Output the (x, y) coordinate of the center of the cell containing the given text.  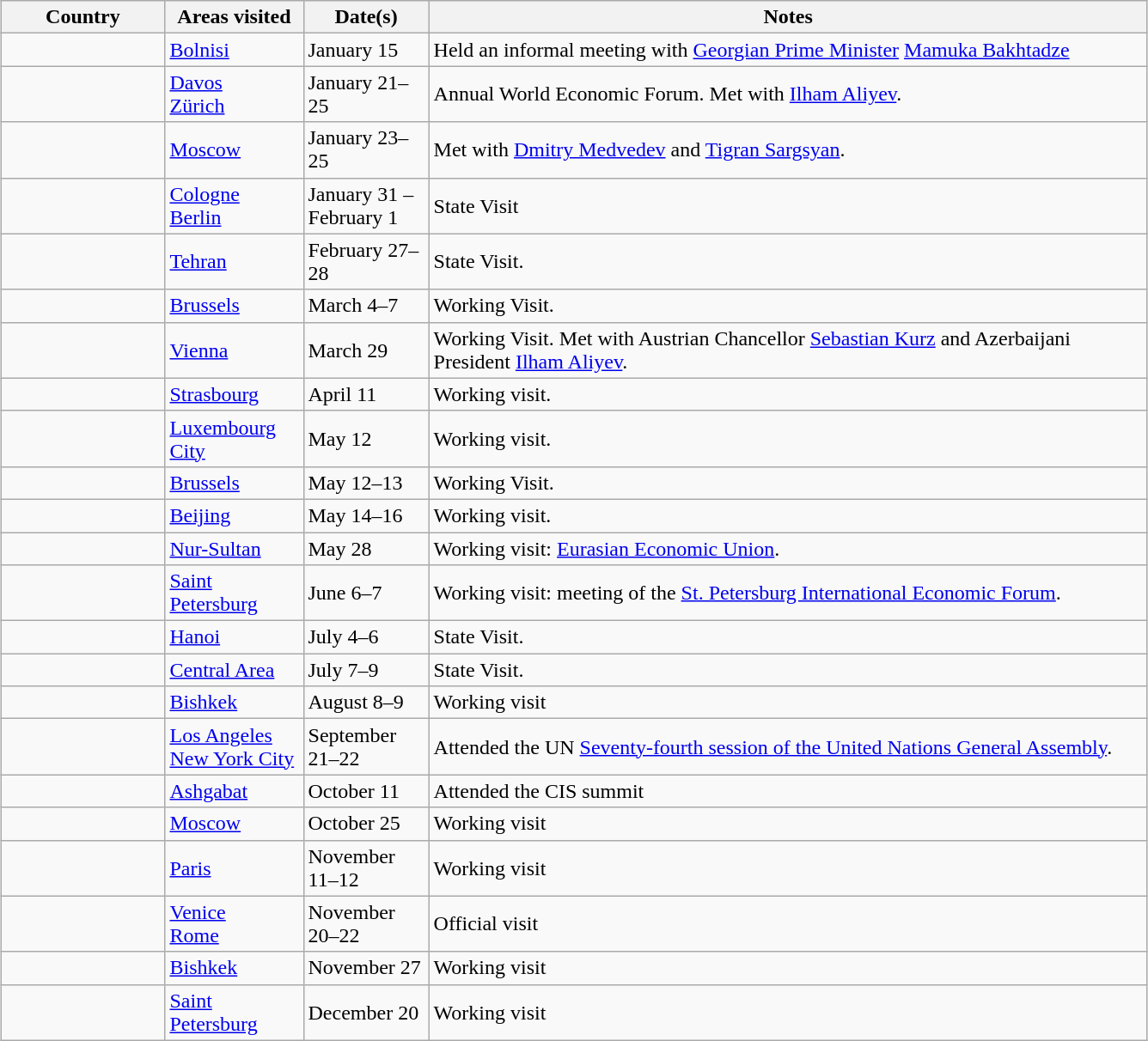
November 20–22 (366, 924)
May 12 (366, 438)
Attended the UN Seventy-fourth session of the United Nations General Assembly. (788, 747)
Luxembourg City (234, 438)
Met with Dmitry Medvedev and Tigran Sargsyan. (788, 149)
May 12–13 (366, 483)
Held an informal meeting with Georgian Prime Minister Mamuka Bakhtadze (788, 50)
March 4–7 (366, 306)
Country (82, 17)
November 11–12 (366, 867)
September 21–22 (366, 747)
Ashgabat (234, 791)
Date(s) (366, 17)
Beijing (234, 515)
November 27 (366, 968)
VeniceRome (234, 924)
Paris (234, 867)
Working Visit. Met with Austrian Chancellor Sebastian Kurz and Azerbaijani President Ilham Aliyev. (788, 350)
December 20 (366, 1012)
January 31 – February 1 (366, 206)
Los AngelesNew York City (234, 747)
October 11 (366, 791)
Working visit: meeting of the St. Petersburg International Economic Forum. (788, 593)
Vienna (234, 350)
CologneBerlin (234, 206)
Hanoi (234, 637)
January 23–25 (366, 149)
Working visit: Eurasian Economic Union. (788, 549)
April 11 (366, 394)
October 25 (366, 824)
Strasbourg (234, 394)
Areas visited (234, 17)
Bolnisi (234, 50)
Nur-Sultan (234, 549)
Annual World Economic Forum. Met with Ilham Aliyev. (788, 94)
January 21–25 (366, 94)
State Visit (788, 206)
Attended the CIS summit (788, 791)
May 14–16 (366, 515)
Central Area (234, 670)
Official visit (788, 924)
Tehran (234, 261)
August 8–9 (366, 703)
May 28 (366, 549)
June 6–7 (366, 593)
July 7–9 (366, 670)
March 29 (366, 350)
February 27–28 (366, 261)
Notes (788, 17)
DavosZürich (234, 94)
July 4–6 (366, 637)
January 15 (366, 50)
